Find where the given text appears and provide that cell's center as [X, Y] coordinate. 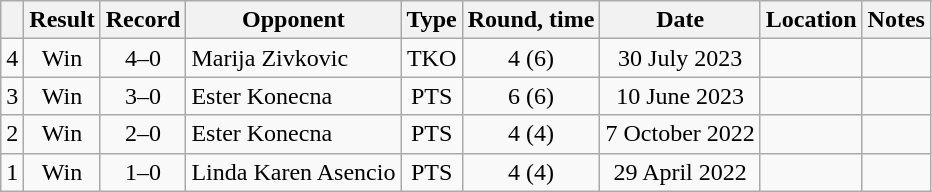
4 [12, 58]
10 June 2023 [680, 96]
1 [12, 172]
29 April 2022 [680, 172]
2 [12, 134]
Marija Zivkovic [294, 58]
Opponent [294, 20]
Record [143, 20]
Notes [896, 20]
Result [62, 20]
2–0 [143, 134]
7 October 2022 [680, 134]
4–0 [143, 58]
Location [811, 20]
4 (6) [531, 58]
3 [12, 96]
Type [432, 20]
Linda Karen Asencio [294, 172]
1–0 [143, 172]
TKO [432, 58]
6 (6) [531, 96]
30 July 2023 [680, 58]
3–0 [143, 96]
Round, time [531, 20]
Date [680, 20]
